Detect which cell encompasses the target text, then output its [x, y] center coordinate. 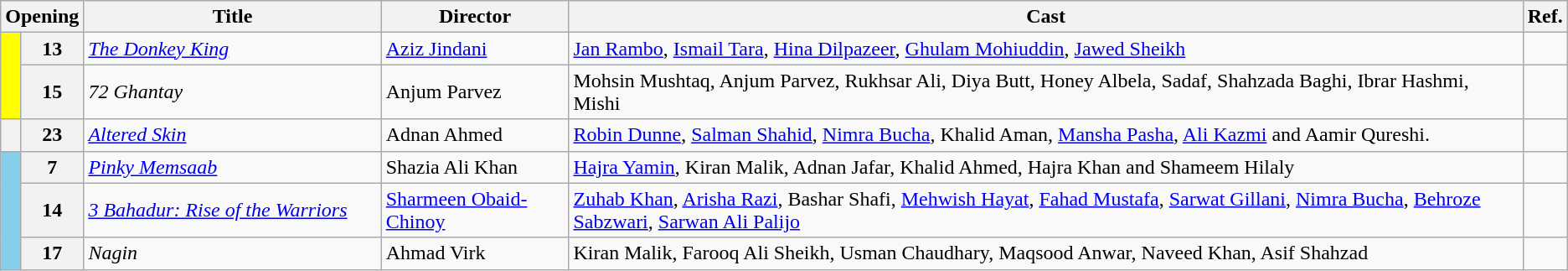
Mohsin Mushtaq, Anjum Parvez, Rukhsar Ali, Diya Butt, Honey Albela, Sadaf, Shahzada Baghi, Ibrar Hashmi, Mishi [1045, 92]
7 [52, 167]
3 Bahadur: Rise of the Warriors [233, 210]
23 [52, 135]
17 [52, 253]
Zuhab Khan, Arisha Razi, Bashar Shafi, Mehwish Hayat, Fahad Mustafa, Sarwat Gillani, Nimra Bucha, Behroze Sabzwari, Sarwan Ali Palijo [1045, 210]
Adnan Ahmed [475, 135]
Title [233, 17]
Director [475, 17]
Pinky Memsaab [233, 167]
Jan Rambo, Ismail Tara, Hina Dilpazeer, Ghulam Mohiuddin, Jawed Sheikh [1045, 49]
Hajra Yamin, Kiran Malik, Adnan Jafar, Khalid Ahmed, Hajra Khan and Shameem Hilaly [1045, 167]
15 [52, 92]
Sharmeen Obaid-Chinoy [475, 210]
Altered Skin [233, 135]
Anjum Parvez [475, 92]
The Donkey King [233, 49]
Cast [1045, 17]
Opening [42, 17]
13 [52, 49]
Ref. [1545, 17]
Ahmad Virk [475, 253]
Nagin [233, 253]
14 [52, 210]
Shazia Ali Khan [475, 167]
Robin Dunne, Salman Shahid, Nimra Bucha, Khalid Aman, Mansha Pasha, Ali Kazmi and Aamir Qureshi. [1045, 135]
Aziz Jindani [475, 49]
72 Ghantay [233, 92]
Kiran Malik, Farooq Ali Sheikh, Usman Chaudhary, Maqsood Anwar, Naveed Khan, Asif Shahzad [1045, 253]
